Determine the [X, Y] coordinate at the center of the cell enclosing the given text.  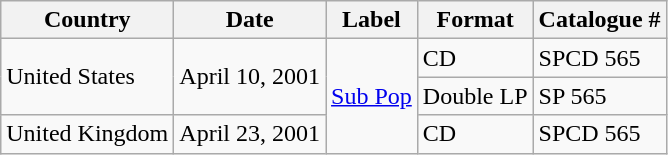
Catalogue # [600, 20]
Sub Pop [372, 96]
April 23, 2001 [250, 134]
Double LP [475, 96]
Date [250, 20]
SP 565 [600, 96]
United States [88, 77]
Format [475, 20]
United Kingdom [88, 134]
Country [88, 20]
April 10, 2001 [250, 77]
Label [372, 20]
